Pinpoint the cell where the given text exists, returning its (X, Y) midpoint coordinate. 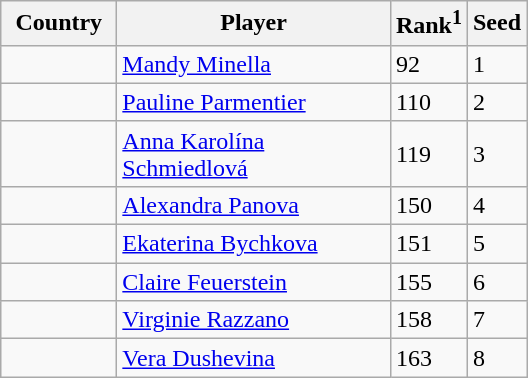
Country (59, 24)
110 (428, 102)
119 (428, 154)
Vera Dushevina (254, 358)
163 (428, 358)
4 (496, 205)
1 (496, 64)
5 (496, 244)
150 (428, 205)
8 (496, 358)
7 (496, 320)
Virginie Razzano (254, 320)
Pauline Parmentier (254, 102)
155 (428, 282)
6 (496, 282)
Claire Feuerstein (254, 282)
Ekaterina Bychkova (254, 244)
Anna Karolína Schmiedlová (254, 154)
151 (428, 244)
92 (428, 64)
Mandy Minella (254, 64)
Player (254, 24)
Rank1 (428, 24)
Alexandra Panova (254, 205)
2 (496, 102)
3 (496, 154)
158 (428, 320)
Seed (496, 24)
